Provide the [X, Y] coordinate of the cell's center where the given text is located.  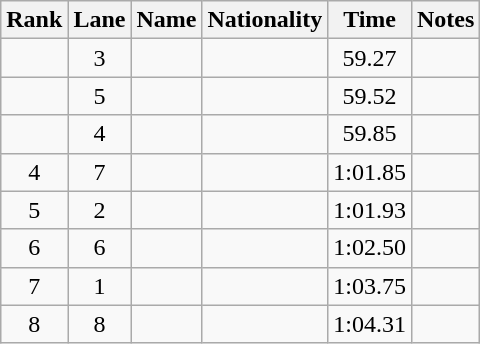
1:04.31 [370, 324]
1 [100, 286]
1:02.50 [370, 248]
Name [166, 20]
Rank [34, 20]
1:01.93 [370, 210]
Notes [445, 20]
Nationality [265, 20]
59.85 [370, 134]
Lane [100, 20]
2 [100, 210]
1:01.85 [370, 172]
59.27 [370, 58]
3 [100, 58]
Time [370, 20]
1:03.75 [370, 286]
59.52 [370, 96]
